For the text-containing cell, return its midpoint in [x, y] coordinate format. 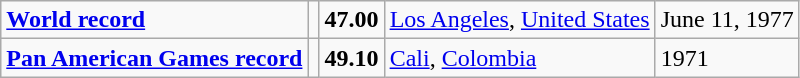
Pan American Games record [154, 58]
47.00 [352, 20]
49.10 [352, 58]
Los Angeles, United States [520, 20]
Cali, Colombia [520, 58]
World record [154, 20]
1971 [727, 58]
June 11, 1977 [727, 20]
